Return [X, Y] of the center of cell containing provided text 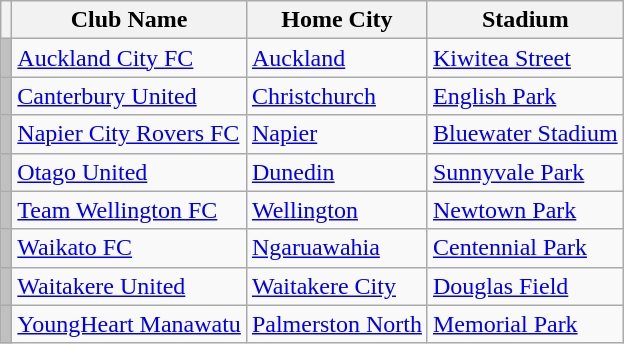
Christchurch [336, 96]
Team Wellington FC [130, 210]
Canterbury United [130, 96]
Dunedin [336, 172]
Bluewater Stadium [525, 134]
Palmerston North [336, 324]
Douglas Field [525, 286]
Waitakere United [130, 286]
Otago United [130, 172]
Newtown Park [525, 210]
Kiwitea Street [525, 58]
Stadium [525, 20]
Napier City Rovers FC [130, 134]
Auckland [336, 58]
Club Name [130, 20]
Ngaruawahia [336, 248]
English Park [525, 96]
Memorial Park [525, 324]
YoungHeart Manawatu [130, 324]
Waitakere City [336, 286]
Home City [336, 20]
Napier [336, 134]
Auckland City FC [130, 58]
Sunnyvale Park [525, 172]
Wellington [336, 210]
Centennial Park [525, 248]
Waikato FC [130, 248]
